Identify which cell holds the provided text, then report its (x, y) central coordinate. 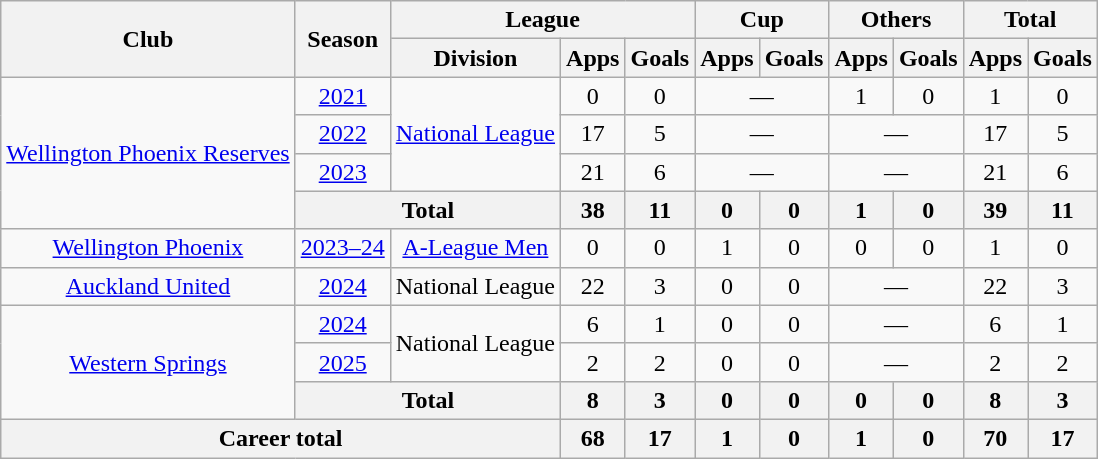
Club (148, 39)
League (542, 20)
2023–24 (342, 248)
2022 (342, 134)
Western Springs (148, 362)
2025 (342, 362)
2023 (342, 172)
38 (593, 210)
Career total (281, 438)
Cup (762, 20)
Others (896, 20)
Division (475, 58)
70 (995, 438)
Auckland United (148, 286)
Wellington Phoenix (148, 248)
Wellington Phoenix Reserves (148, 153)
2021 (342, 96)
A-League Men (475, 248)
68 (593, 438)
Season (342, 39)
39 (995, 210)
